Return (x, y) of the center of cell containing provided text 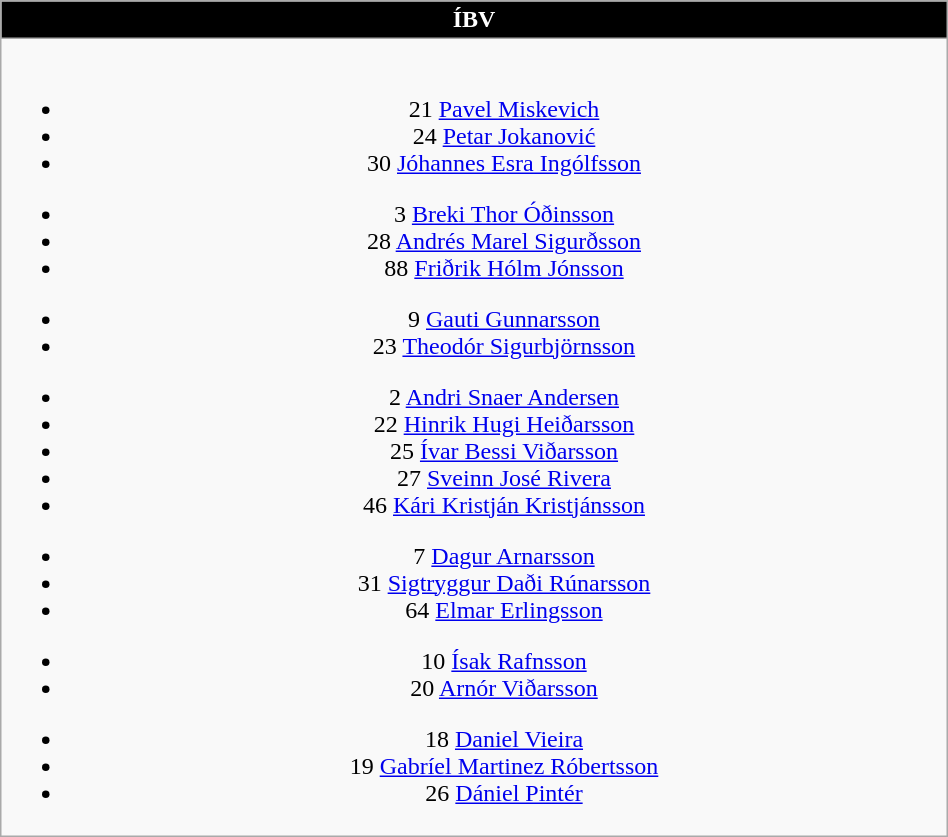
ÍBV (474, 20)
